Scan for the cell matching the given text and deliver its (X, Y) coordinate at center. 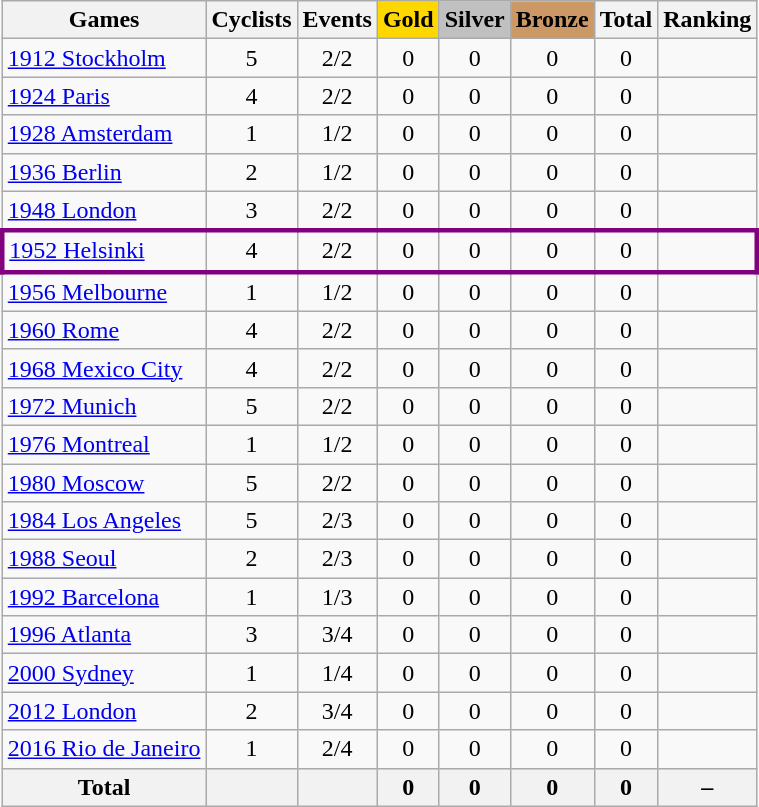
Bronze (552, 20)
1976 Montreal (104, 444)
1952 Helsinki (104, 252)
1996 Atlanta (104, 635)
Ranking (708, 20)
1/4 (337, 673)
2000 Sydney (104, 673)
Gold (408, 20)
Silver (474, 20)
– (708, 787)
Games (104, 20)
1912 Stockholm (104, 58)
1924 Paris (104, 96)
1956 Melbourne (104, 292)
Cyclists (252, 20)
1984 Los Angeles (104, 521)
2016 Rio de Janeiro (104, 749)
1988 Seoul (104, 559)
2012 London (104, 711)
1948 London (104, 211)
Events (337, 20)
1936 Berlin (104, 172)
1980 Moscow (104, 483)
1968 Mexico City (104, 368)
2/4 (337, 749)
1992 Barcelona (104, 597)
1972 Munich (104, 406)
1/3 (337, 597)
1960 Rome (104, 330)
1928 Amsterdam (104, 134)
